Return the (x, y) coordinate for the center point of the cell that contains the specified text.  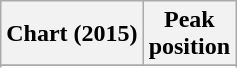
Peakposition (189, 34)
Chart (2015) (72, 34)
